Scan for the cell matching the given text and deliver its [X, Y] coordinate at center. 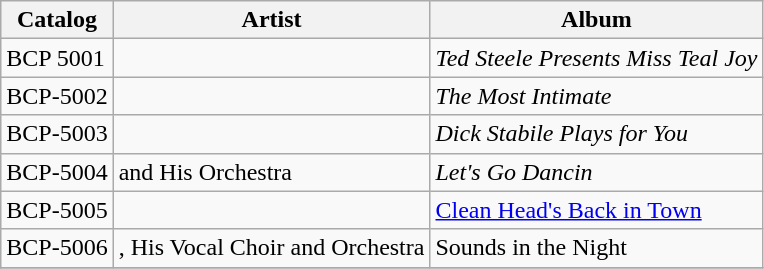
Sounds in the Night [596, 248]
Artist [272, 20]
Catalog [57, 20]
BCP-5006 [57, 248]
Let's Go Dancin [596, 172]
Dick Stabile Plays for You [596, 134]
BCP 5001 [57, 58]
BCP-5004 [57, 172]
BCP-5005 [57, 210]
The Most Intimate [596, 96]
, His Vocal Choir and Orchestra [272, 248]
BCP-5002 [57, 96]
Clean Head's Back in Town [596, 210]
and His Orchestra [272, 172]
BCP-5003 [57, 134]
Album [596, 20]
Ted Steele Presents Miss Teal Joy [596, 58]
